For the text-containing cell, return its midpoint in (X, Y) coordinate format. 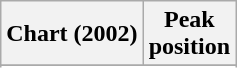
Peakposition (189, 34)
Chart (2002) (72, 34)
